Search for the cell housing the specified text and yield its (X, Y) center coordinate. 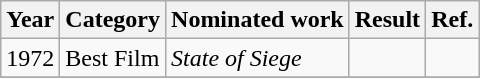
State of Siege (258, 58)
Category (113, 20)
Ref. (452, 20)
1972 (30, 58)
Result (387, 20)
Nominated work (258, 20)
Best Film (113, 58)
Year (30, 20)
